Locate the cell with the specified text and output its (X, Y) center coordinate. 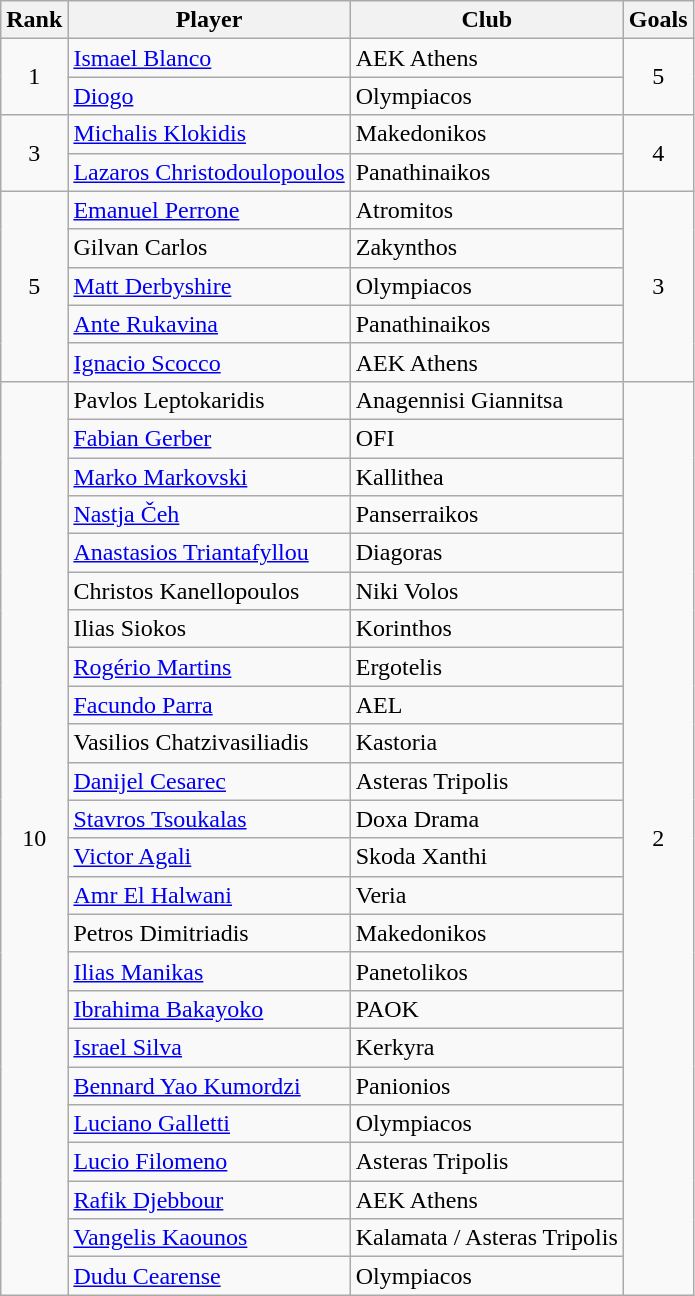
Gilvan Carlos (209, 248)
Kalamata / Asteras Tripolis (486, 1238)
Diagoras (486, 553)
Korinthos (486, 629)
Christos Kanellopoulos (209, 591)
OFI (486, 438)
Danijel Cesarec (209, 781)
Zakynthos (486, 248)
Petros Dimitriadis (209, 933)
Bennard Yao Kumordzi (209, 1085)
Vasilios Chatzivasiliadis (209, 743)
10 (34, 838)
Ilias Manikas (209, 971)
Doxa Drama (486, 819)
Pavlos Leptokaridis (209, 400)
Ismael Blanco (209, 58)
Ilias Siokos (209, 629)
Kerkyra (486, 1047)
Ante Rukavina (209, 324)
Lazaros Christodoulopoulos (209, 172)
Dudu Cearense (209, 1276)
Club (486, 20)
Rogério Martins (209, 667)
Nastja Čeh (209, 515)
AEL (486, 705)
Anagennisi Giannitsa (486, 400)
Facundo Parra (209, 705)
PAOK (486, 1009)
Anastasios Triantafyllou (209, 553)
Kastoria (486, 743)
Ibrahima Bakayoko (209, 1009)
Ignacio Scocco (209, 362)
Marko Markovski (209, 477)
Amr El Halwani (209, 895)
Player (209, 20)
Victor Agali (209, 857)
Ergotelis (486, 667)
Israel Silva (209, 1047)
Lucio Filomeno (209, 1162)
Kallithea (486, 477)
Goals (658, 20)
4 (658, 153)
Vangelis Kaounos (209, 1238)
Diogo (209, 96)
Panetolikos (486, 971)
Michalis Klokidis (209, 134)
2 (658, 838)
Luciano Galletti (209, 1124)
Veria (486, 895)
Rafik Djebbour (209, 1200)
Panionios (486, 1085)
Skoda Xanthi (486, 857)
Fabian Gerber (209, 438)
Rank (34, 20)
Panserraikos (486, 515)
Stavros Tsoukalas (209, 819)
Atromitos (486, 210)
Emanuel Perrone (209, 210)
Niki Volos (486, 591)
Matt Derbyshire (209, 286)
1 (34, 77)
